Search for the cell housing the specified text and yield its [X, Y] center coordinate. 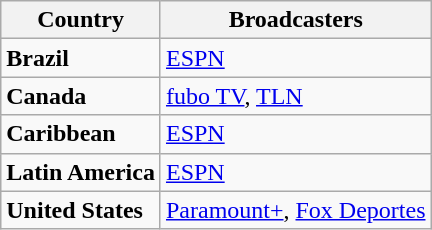
United States [81, 210]
Brazil [81, 58]
Latin America [81, 172]
Paramount+, Fox Deportes [296, 210]
Caribbean [81, 134]
Country [81, 20]
fubo TV, TLN [296, 96]
Broadcasters [296, 20]
Canada [81, 96]
